From the cell containing the given text, extract its center point as [x, y] coordinate. 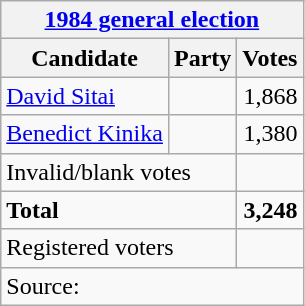
Total [119, 210]
1,868 [270, 96]
1,380 [270, 134]
Votes [270, 58]
Party [202, 58]
Registered voters [119, 248]
Benedict Kinika [85, 134]
1984 general election [152, 20]
David Sitai [85, 96]
Invalid/blank votes [119, 172]
3,248 [270, 210]
Source: [152, 286]
Candidate [85, 58]
